Output the (X, Y) coordinate of the center of the cell containing the given text.  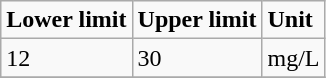
mg/L (294, 58)
Unit (294, 20)
Lower limit (66, 20)
12 (66, 58)
Upper limit (197, 20)
30 (197, 58)
